Output the [X, Y] coordinate of the center of the cell containing the given text.  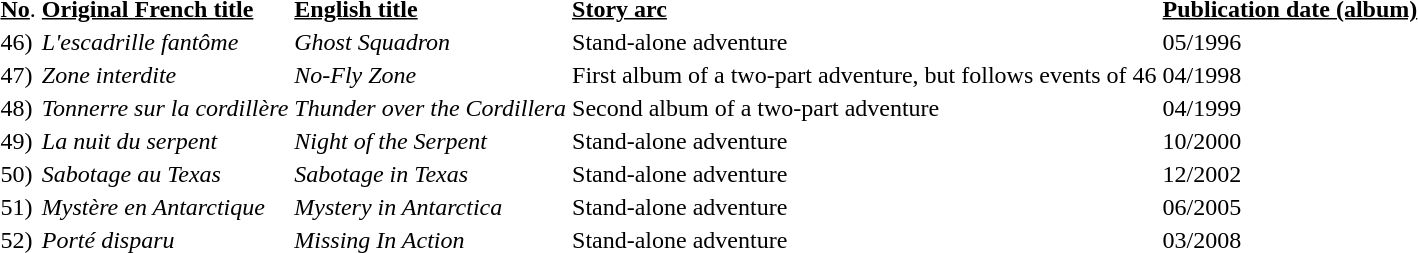
Tonnerre sur la cordillère [164, 108]
Night of the Serpent [430, 141]
Mystère en Antarctique [164, 207]
La nuit du serpent [164, 141]
Thunder over the Cordillera [430, 108]
Sabotage au Texas [164, 174]
Mystery in Antarctica [430, 207]
L'escadrille fantôme [164, 42]
Ghost Squadron [430, 42]
Sabotage in Texas [430, 174]
First album of a two-part adventure, but follows events of 46 [865, 75]
No-Fly Zone [430, 75]
Zone interdite [164, 75]
Second album of a two-part adventure [865, 108]
